Identify which cell holds the provided text, then report its (x, y) central coordinate. 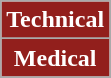
Medical (56, 58)
Technical (56, 20)
